Return the [X, Y] coordinate for the center point of the cell that contains the specified text.  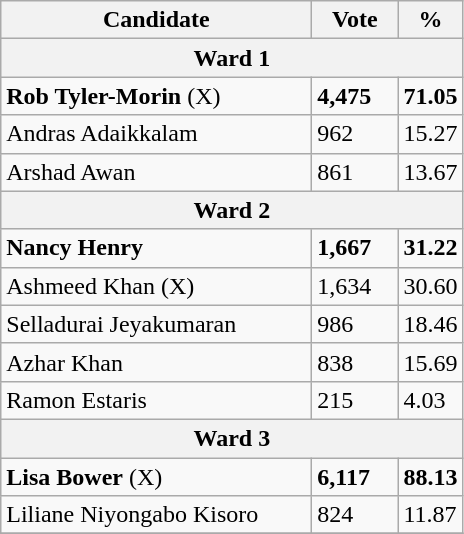
4,475 [355, 96]
962 [355, 134]
861 [355, 172]
6,117 [355, 477]
Ramon Estaris [156, 400]
18.46 [430, 324]
88.13 [430, 477]
30.60 [430, 286]
Ward 1 [232, 58]
Liliane Niyongabo Kisoro [156, 515]
1,634 [355, 286]
Lisa Bower (X) [156, 477]
Ward 3 [232, 438]
Andras Adaikkalam [156, 134]
824 [355, 515]
Rob Tyler-Morin (X) [156, 96]
Selladurai Jeyakumaran [156, 324]
31.22 [430, 248]
Ward 2 [232, 210]
13.67 [430, 172]
Nancy Henry [156, 248]
15.69 [430, 362]
Candidate [156, 20]
71.05 [430, 96]
215 [355, 400]
11.87 [430, 515]
838 [355, 362]
Azhar Khan [156, 362]
Ashmeed Khan (X) [156, 286]
Arshad Awan [156, 172]
1,667 [355, 248]
986 [355, 324]
Vote [355, 20]
15.27 [430, 134]
4.03 [430, 400]
% [430, 20]
